From the cell containing the given text, extract its center point as (x, y) coordinate. 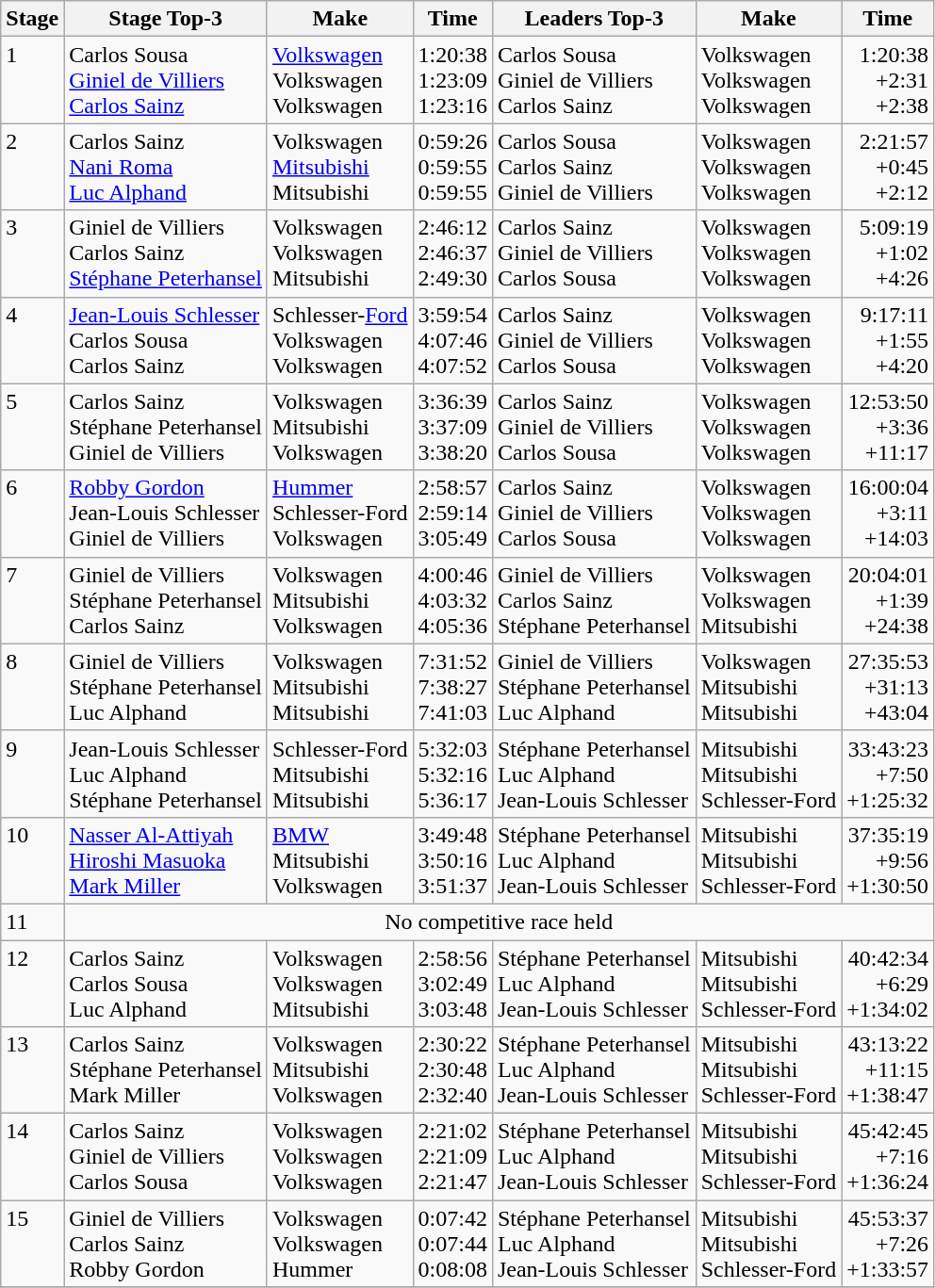
12:53:50+3:36+11:17 (888, 427)
0:07:420:07:440:08:08 (452, 1244)
15 (32, 1244)
45:53:37+7:26+1:33:57 (888, 1244)
Carlos Sousa Carlos Sainz Giniel de Villiers (594, 167)
20:04:01+1:39+24:38 (888, 600)
Carlos Sainz Carlos Sousa Luc Alphand (166, 984)
Carlos Sainz Nani Roma Luc Alphand (166, 167)
Stage (32, 19)
45:42:45+7:16+1:36:24 (888, 1157)
37:35:19+9:56+1:30:50 (888, 860)
7:31:527:38:277:41:03 (452, 687)
Jean-Louis Schlesser Carlos Sousa Carlos Sainz (166, 340)
Schlesser-FordVolkswagenVolkswagen (339, 340)
43:13:22+11:15+1:38:47 (888, 1070)
1 (32, 80)
14 (32, 1157)
2:30:222:30:482:32:40 (452, 1070)
No competitive race held (500, 921)
Robby Gordon Jean-Louis Schlesser Giniel de Villiers (166, 514)
2:58:572:59:143:05:49 (452, 514)
9 (32, 774)
1:20:38 +2:31 +2:38 (888, 80)
3:36:393:37:093:38:20 (452, 427)
Jean-Louis Schlesser Luc Alphand Stéphane Peterhansel (166, 774)
7 (32, 600)
2:21:022:21:092:21:47 (452, 1157)
5:09:19+1:02+4:26 (888, 253)
5:32:035:32:165:36:17 (452, 774)
3:59:544:07:464:07:52 (452, 340)
5 (32, 427)
40:42:34+6:29+1:34:02 (888, 984)
11 (32, 921)
6 (32, 514)
2:58:563:02:493:03:48 (452, 984)
Giniel de Villiers Carlos Sainz Robby Gordon (166, 1244)
9:17:11+1:55+4:20 (888, 340)
4 (32, 340)
27:35:53+31:13+43:04 (888, 687)
Nasser Al-Attiyah Hiroshi Masuoka Mark Miller (166, 860)
2 (32, 167)
16:00:04+3:11+14:03 (888, 514)
3:49:483:50:163:51:37 (452, 860)
2:46:122:46:372:49:30 (452, 253)
Carlos Sainz Stéphane Peterhansel Giniel de Villiers (166, 427)
Stage Top-3 (166, 19)
10 (32, 860)
2:21:57+0:45+2:12 (888, 167)
13 (32, 1070)
Schlesser-FordMitsubishiMitsubishi (339, 774)
Giniel de Villiers Stéphane Peterhansel Carlos Sainz (166, 600)
VolkswagenVolkswagenHummer (339, 1244)
33:43:23+7:50+1:25:32 (888, 774)
0:59:260:59:550:59:55 (452, 167)
12 (32, 984)
Carlos Sainz Stéphane Peterhansel Mark Miller (166, 1070)
Leaders Top-3 (594, 19)
HummerSchlesser-FordVolkswagen (339, 514)
4:00:464:03:324:05:36 (452, 600)
3 (32, 253)
8 (32, 687)
1:20:381:23:091:23:16 (452, 80)
BMWMitsubishiVolkswagen (339, 860)
